Pinpoint the cell where the given text exists, returning its [x, y] midpoint coordinate. 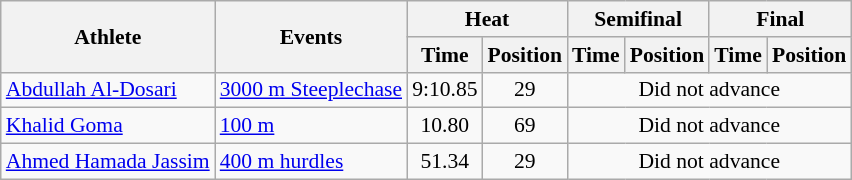
Final [780, 19]
51.34 [444, 162]
Abdullah Al-Dosari [108, 90]
Semifinal [638, 19]
10.80 [444, 126]
Khalid Goma [108, 126]
100 m [311, 126]
400 m hurdles [311, 162]
3000 m Steeplechase [311, 90]
Events [311, 36]
Heat [487, 19]
Athlete [108, 36]
Ahmed Hamada Jassim [108, 162]
9:10.85 [444, 90]
69 [525, 126]
